Return the [X, Y] coordinate for the center point of the cell that contains the specified text.  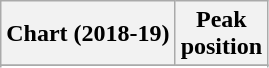
Peakposition [221, 34]
Chart (2018-19) [88, 34]
